Pinpoint the cell where the given text exists, returning its [x, y] midpoint coordinate. 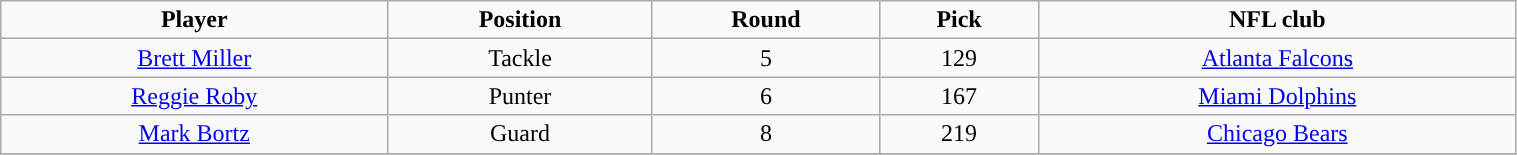
6 [766, 96]
5 [766, 58]
Position [520, 20]
Miami Dolphins [1278, 96]
Player [194, 20]
Mark Bortz [194, 134]
Atlanta Falcons [1278, 58]
Brett Miller [194, 58]
Chicago Bears [1278, 134]
Guard [520, 134]
NFL club [1278, 20]
8 [766, 134]
Reggie Roby [194, 96]
129 [958, 58]
Punter [520, 96]
Tackle [520, 58]
219 [958, 134]
167 [958, 96]
Round [766, 20]
Pick [958, 20]
